Determine the [x, y] coordinate at the center of the cell enclosing the given text.  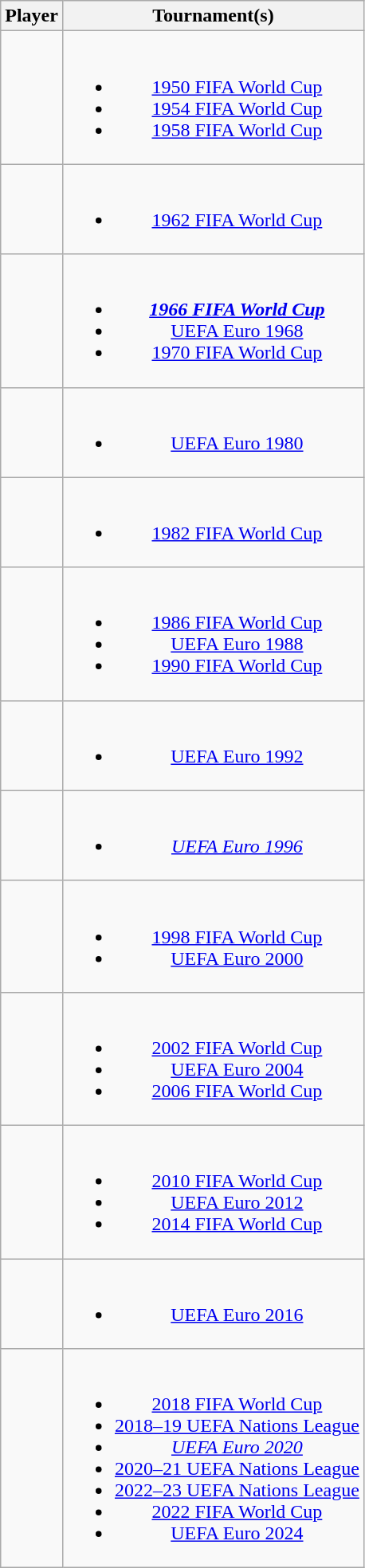
Tournament(s) [213, 16]
UEFA Euro 1996 [213, 835]
1986 FIFA World CupUEFA Euro 19881990 FIFA World Cup [213, 634]
2010 FIFA World CupUEFA Euro 20122014 FIFA World Cup [213, 1192]
2018 FIFA World Cup2018–19 UEFA Nations LeagueUEFA Euro 20202020–21 UEFA Nations League2022–23 UEFA Nations League2022 FIFA World CupUEFA Euro 2024 [213, 1458]
1962 FIFA World Cup [213, 209]
1982 FIFA World Cup [213, 523]
UEFA Euro 1992 [213, 746]
1950 FIFA World Cup1954 FIFA World Cup1958 FIFA World Cup [213, 97]
Player [32, 16]
1966 FIFA World CupUEFA Euro 19681970 FIFA World Cup [213, 320]
1998 FIFA World CupUEFA Euro 2000 [213, 936]
2002 FIFA World CupUEFA Euro 20042006 FIFA World Cup [213, 1058]
UEFA Euro 2016 [213, 1303]
UEFA Euro 1980 [213, 432]
